Search for the cell housing the specified text and yield its [x, y] center coordinate. 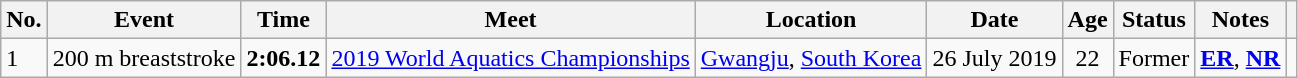
26 July 2019 [994, 58]
200 m breaststroke [144, 58]
Time [284, 20]
Date [994, 20]
22 [1088, 58]
Event [144, 20]
1 [24, 58]
Age [1088, 20]
Status [1154, 20]
Gwangju, South Korea [811, 58]
ER, NR [1240, 58]
Notes [1240, 20]
Meet [510, 20]
No. [24, 20]
2019 World Aquatics Championships [510, 58]
Location [811, 20]
Former [1154, 58]
2:06.12 [284, 58]
